Pinpoint the cell where the given text exists, returning its [x, y] midpoint coordinate. 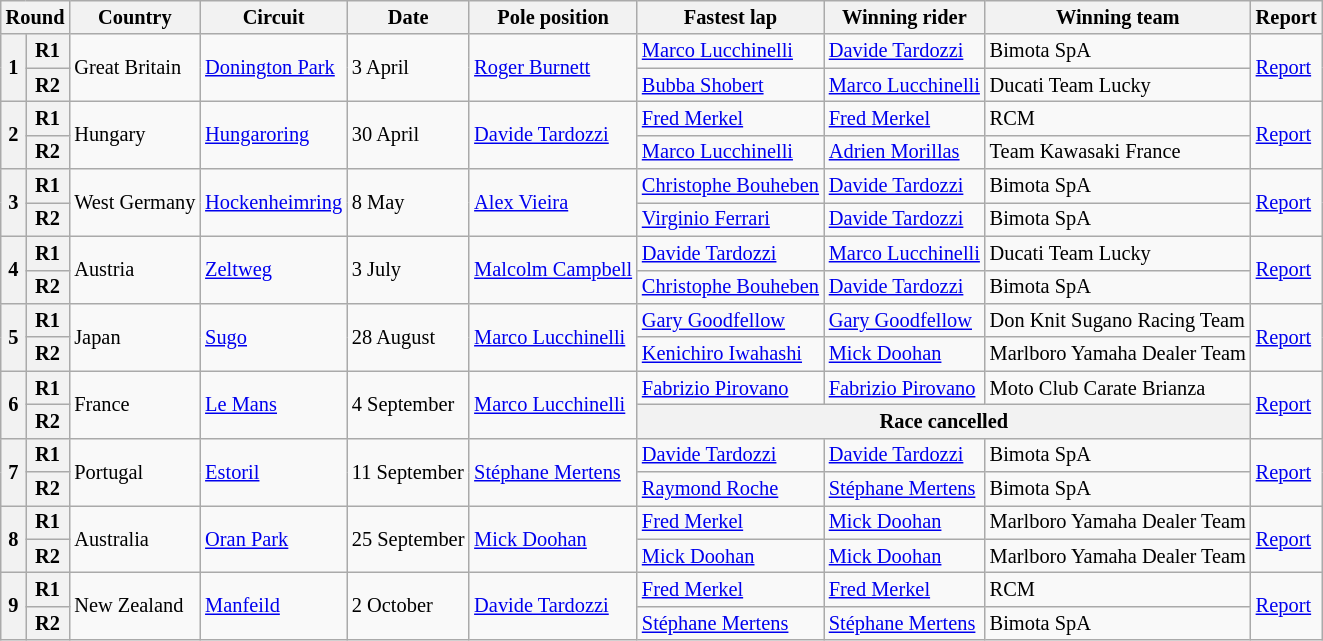
New Zealand [134, 606]
28 August [408, 336]
Don Knit Sugano Racing Team [1118, 320]
Hungaroring [274, 134]
Malcolm Campbell [553, 270]
Adrien Morillas [904, 152]
Virginio Ferrari [730, 219]
1 [14, 68]
4 September [408, 404]
Estoril [274, 472]
8 May [408, 202]
25 September [408, 538]
Fastest lap [730, 17]
Date [408, 17]
Donington Park [274, 68]
West Germany [134, 202]
Circuit [274, 17]
Moto Club Carate Brianza [1118, 388]
3 July [408, 270]
Australia [134, 538]
Zeltweg [274, 270]
Japan [134, 336]
Manfeild [274, 606]
Portugal [134, 472]
Pole position [553, 17]
Le Mans [274, 404]
Bubba Shobert [730, 85]
5 [14, 336]
Round [36, 17]
Team Kawasaki France [1118, 152]
2 October [408, 606]
Hockenheimring [274, 202]
Alex Vieira [553, 202]
30 April [408, 134]
3 April [408, 68]
Kenichiro Iwahashi [730, 354]
9 [14, 606]
Country [134, 17]
France [134, 404]
8 [14, 538]
11 September [408, 472]
Great Britain [134, 68]
Winning team [1118, 17]
Raymond Roche [730, 489]
Race cancelled [944, 421]
4 [14, 270]
3 [14, 202]
7 [14, 472]
Hungary [134, 134]
Roger Burnett [553, 68]
Austria [134, 270]
Sugo [274, 336]
2 [14, 134]
Winning rider [904, 17]
6 [14, 404]
Oran Park [274, 538]
